Scan for the cell matching the given text and deliver its [X, Y] coordinate at center. 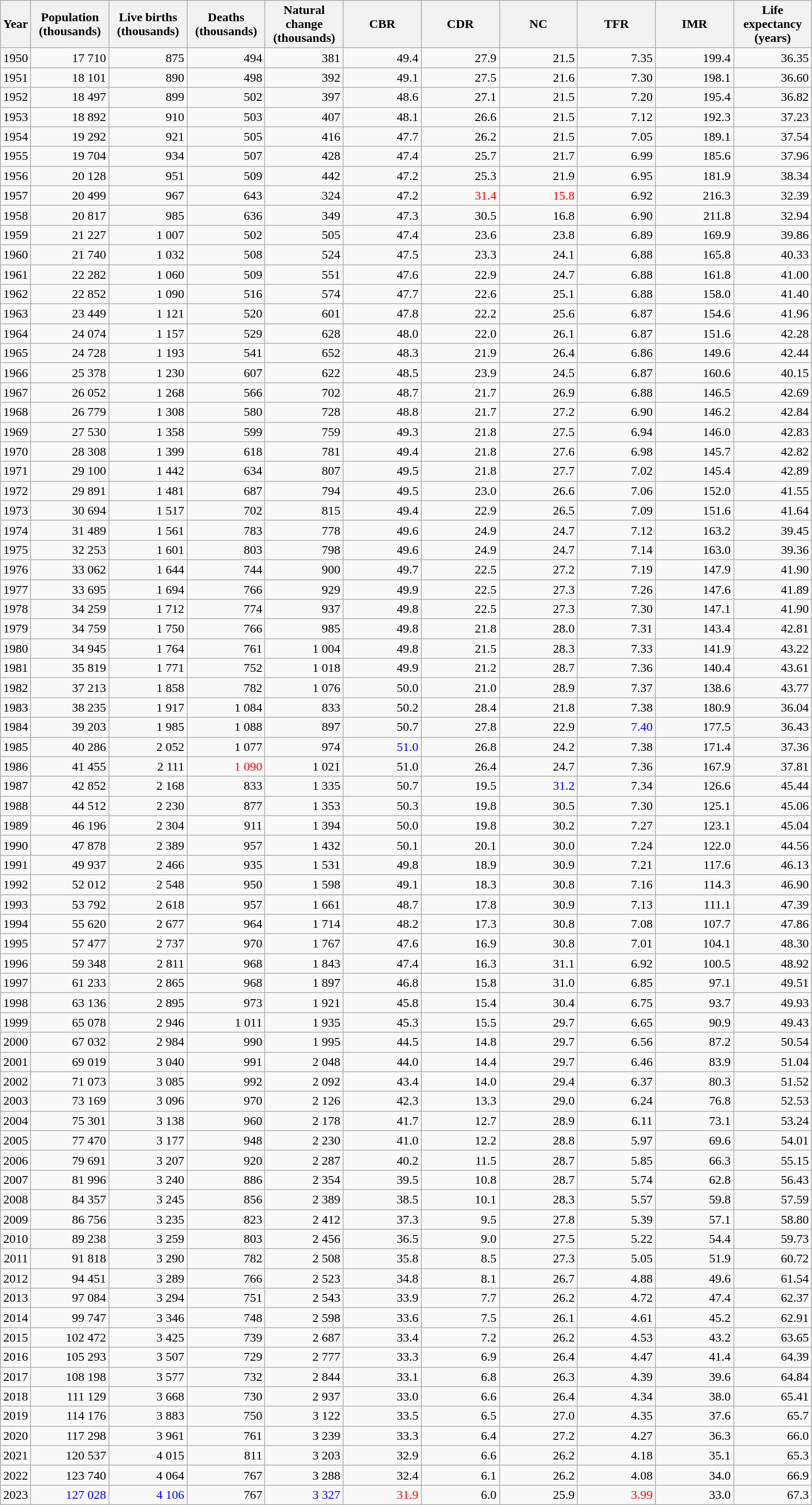
520 [226, 314]
43.2 [695, 1337]
29 100 [70, 471]
28.0 [539, 629]
48.92 [772, 964]
53 792 [70, 905]
2005 [16, 1140]
56.43 [772, 1180]
17.8 [460, 905]
25.7 [460, 156]
65.7 [772, 1416]
1955 [16, 156]
3 577 [148, 1377]
6.65 [616, 1022]
167.9 [695, 766]
12.2 [460, 1140]
42.69 [772, 393]
634 [226, 471]
1969 [16, 432]
2003 [16, 1101]
729 [226, 1357]
37.23 [772, 117]
1980 [16, 649]
7.16 [616, 884]
37.6 [695, 1416]
48.30 [772, 944]
89 238 [70, 1239]
1 076 [304, 688]
601 [304, 314]
750 [226, 1416]
1 712 [148, 609]
7.35 [616, 58]
19.5 [460, 786]
6.56 [616, 1042]
516 [226, 294]
7.01 [616, 944]
97 084 [70, 1298]
1960 [16, 254]
1 399 [148, 452]
75 301 [70, 1121]
2 737 [148, 944]
10.8 [460, 1180]
34.0 [695, 1475]
1 353 [304, 806]
27.7 [539, 471]
20.1 [460, 845]
26.8 [460, 747]
1 531 [304, 865]
2022 [16, 1475]
1981 [16, 668]
47.5 [382, 254]
TFR [616, 24]
2012 [16, 1278]
2 895 [148, 1003]
890 [148, 78]
211.8 [695, 215]
26.9 [539, 393]
599 [226, 432]
794 [304, 491]
618 [226, 452]
114 176 [70, 1416]
120 537 [70, 1455]
9.0 [460, 1239]
163.2 [695, 530]
652 [304, 353]
26 052 [70, 393]
62.91 [772, 1318]
27 530 [70, 432]
26 779 [70, 412]
3 245 [148, 1199]
3 239 [304, 1436]
1995 [16, 944]
5.39 [616, 1219]
2002 [16, 1081]
2 354 [304, 1180]
97.1 [695, 983]
2 811 [148, 964]
1957 [16, 195]
49.7 [382, 569]
52.53 [772, 1101]
2 178 [304, 1121]
30 694 [70, 510]
1953 [16, 117]
2023 [16, 1495]
503 [226, 117]
27.9 [460, 58]
2019 [16, 1416]
3 085 [148, 1081]
30.0 [539, 845]
50.1 [382, 845]
28.8 [539, 1140]
146.2 [695, 412]
32.4 [382, 1475]
40.2 [382, 1160]
26.5 [539, 510]
28 308 [70, 452]
53.24 [772, 1121]
6.37 [616, 1081]
2 946 [148, 1022]
42.82 [772, 452]
48.3 [382, 353]
2013 [16, 1298]
4 015 [148, 1455]
23.9 [460, 373]
628 [304, 334]
45.06 [772, 806]
64.84 [772, 1377]
64.39 [772, 1357]
67.3 [772, 1495]
1975 [16, 550]
910 [148, 117]
49.3 [382, 432]
6.95 [616, 176]
5.85 [616, 1160]
392 [304, 78]
69 019 [70, 1062]
140.4 [695, 668]
77 470 [70, 1140]
732 [226, 1377]
1 561 [148, 530]
49 937 [70, 865]
83.9 [695, 1062]
1 230 [148, 373]
146.0 [695, 432]
1 060 [148, 275]
17 710 [70, 58]
6.11 [616, 1121]
32 253 [70, 550]
1958 [16, 215]
42.44 [772, 353]
35.8 [382, 1259]
935 [226, 865]
1985 [16, 747]
48.2 [382, 924]
45.3 [382, 1022]
397 [304, 97]
498 [226, 78]
1 193 [148, 353]
160.6 [695, 373]
7.27 [616, 825]
1 077 [226, 747]
21 227 [70, 235]
3 259 [148, 1239]
1 694 [148, 589]
3 288 [304, 1475]
20 499 [70, 195]
123 740 [70, 1475]
42.83 [772, 432]
7.31 [616, 629]
36.60 [772, 78]
921 [148, 137]
3 294 [148, 1298]
45.44 [772, 786]
1 084 [226, 708]
21.2 [460, 668]
3 883 [148, 1416]
46.13 [772, 865]
1 921 [304, 1003]
7.02 [616, 471]
1993 [16, 905]
20 817 [70, 215]
7.33 [616, 649]
7.37 [616, 688]
6.1 [460, 1475]
169.9 [695, 235]
143.4 [695, 629]
161.8 [695, 275]
44 512 [70, 806]
163.0 [695, 550]
8.5 [460, 1259]
1 018 [304, 668]
2 687 [304, 1337]
728 [304, 412]
1 021 [304, 766]
192.3 [695, 117]
152.0 [695, 491]
622 [304, 373]
87.2 [695, 1042]
65.3 [772, 1455]
40 286 [70, 747]
2 456 [304, 1239]
1973 [16, 510]
1976 [16, 569]
1 843 [304, 964]
6.4 [460, 1436]
875 [148, 58]
41.00 [772, 275]
36.04 [772, 708]
66.3 [695, 1160]
57.59 [772, 1199]
17.3 [460, 924]
42.3 [382, 1101]
991 [226, 1062]
47 878 [70, 845]
2 598 [304, 1318]
23.8 [539, 235]
42.28 [772, 334]
42.81 [772, 629]
32.9 [382, 1455]
6.89 [616, 235]
189.1 [695, 137]
37 213 [70, 688]
37.96 [772, 156]
41.89 [772, 589]
2020 [16, 1436]
54.4 [695, 1239]
3 668 [148, 1396]
165.8 [695, 254]
CDR [460, 24]
38.5 [382, 1199]
967 [148, 195]
41.4 [695, 1357]
19 704 [70, 156]
43.77 [772, 688]
2014 [16, 1318]
58.80 [772, 1219]
4.34 [616, 1396]
1986 [16, 766]
2 844 [304, 1377]
39 203 [70, 727]
2 508 [304, 1259]
59 348 [70, 964]
541 [226, 353]
Deaths (thousands) [226, 24]
2 677 [148, 924]
934 [148, 156]
7.08 [616, 924]
4.47 [616, 1357]
34 259 [70, 609]
7.13 [616, 905]
125.1 [695, 806]
145.4 [695, 471]
7.09 [616, 510]
185.6 [695, 156]
1 432 [304, 845]
195.4 [695, 97]
73.1 [695, 1121]
1 358 [148, 432]
45.8 [382, 1003]
23 449 [70, 314]
2 466 [148, 865]
31.2 [539, 786]
100.5 [695, 964]
5.74 [616, 1180]
22.0 [460, 334]
34 759 [70, 629]
69.6 [695, 1140]
66.9 [772, 1475]
3 507 [148, 1357]
3 177 [148, 1140]
59.8 [695, 1199]
973 [226, 1003]
25.3 [460, 176]
24 074 [70, 334]
1971 [16, 471]
752 [226, 668]
3 240 [148, 1180]
5.97 [616, 1140]
7.19 [616, 569]
54.01 [772, 1140]
1988 [16, 806]
33 695 [70, 589]
416 [304, 137]
687 [226, 491]
11.5 [460, 1160]
27.1 [460, 97]
6.99 [616, 156]
643 [226, 195]
2006 [16, 1160]
99 747 [70, 1318]
107.7 [695, 924]
1956 [16, 176]
2 304 [148, 825]
158.0 [695, 294]
NC [539, 24]
60.72 [772, 1259]
607 [226, 373]
62.8 [695, 1180]
19 292 [70, 137]
442 [304, 176]
22 852 [70, 294]
974 [304, 747]
24.5 [539, 373]
2 092 [304, 1081]
62.37 [772, 1298]
43.61 [772, 668]
29 891 [70, 491]
86 756 [70, 1219]
24.1 [539, 254]
1 007 [148, 235]
751 [226, 1298]
21.6 [539, 78]
42.89 [772, 471]
6.46 [616, 1062]
2 777 [304, 1357]
33.5 [382, 1416]
Year [16, 24]
3 040 [148, 1062]
42 852 [70, 786]
138.6 [695, 688]
2018 [16, 1396]
39.86 [772, 235]
171.4 [695, 747]
25.1 [539, 294]
524 [304, 254]
55 620 [70, 924]
145.7 [695, 452]
4.72 [616, 1298]
38 235 [70, 708]
6.9 [460, 1357]
1961 [16, 275]
6.94 [616, 432]
6.86 [616, 353]
76.8 [695, 1101]
1 004 [304, 649]
46.8 [382, 983]
897 [304, 727]
783 [226, 530]
65.41 [772, 1396]
49.51 [772, 983]
4.61 [616, 1318]
50.54 [772, 1042]
102 472 [70, 1337]
41.64 [772, 510]
40.33 [772, 254]
84 357 [70, 1199]
1 308 [148, 412]
25.9 [539, 1495]
2 543 [304, 1298]
2 168 [148, 786]
1982 [16, 688]
1950 [16, 58]
2007 [16, 1180]
3 235 [148, 1219]
1962 [16, 294]
28.4 [460, 708]
1 268 [148, 393]
774 [226, 609]
730 [226, 1396]
2021 [16, 1455]
22.2 [460, 314]
18 101 [70, 78]
739 [226, 1337]
3 203 [304, 1455]
1951 [16, 78]
2 048 [304, 1062]
877 [226, 806]
2015 [16, 1337]
46 196 [70, 825]
1 394 [304, 825]
2 548 [148, 884]
7.26 [616, 589]
37.36 [772, 747]
80.3 [695, 1081]
51.52 [772, 1081]
67 032 [70, 1042]
964 [226, 924]
2010 [16, 1239]
26.3 [539, 1377]
31.1 [539, 964]
13.3 [460, 1101]
31.9 [382, 1495]
1966 [16, 373]
3.99 [616, 1495]
507 [226, 156]
49.43 [772, 1022]
23.0 [460, 491]
79 691 [70, 1160]
122.0 [695, 845]
23.3 [460, 254]
9.5 [460, 1219]
1 011 [226, 1022]
33.6 [382, 1318]
2004 [16, 1121]
147.6 [695, 589]
Population (thousands) [70, 24]
508 [226, 254]
3 138 [148, 1121]
4.27 [616, 1436]
114.3 [695, 884]
1974 [16, 530]
29.0 [539, 1101]
1996 [16, 964]
3 289 [148, 1278]
41.55 [772, 491]
149.6 [695, 353]
73 169 [70, 1101]
15.5 [460, 1022]
937 [304, 609]
6.98 [616, 452]
45.2 [695, 1318]
1997 [16, 983]
52 012 [70, 884]
6.5 [460, 1416]
18.9 [460, 865]
7.20 [616, 97]
177.5 [695, 727]
4 106 [148, 1495]
7.14 [616, 550]
4.35 [616, 1416]
2 111 [148, 766]
1998 [16, 1003]
10.1 [460, 1199]
44.56 [772, 845]
146.5 [695, 393]
48.1 [382, 117]
48.5 [382, 373]
25 378 [70, 373]
1964 [16, 334]
26.7 [539, 1278]
33.4 [382, 1337]
147.9 [695, 569]
50.2 [382, 708]
3 122 [304, 1416]
48.0 [382, 334]
47.8 [382, 314]
36.82 [772, 97]
45.04 [772, 825]
16.3 [460, 964]
42.84 [772, 412]
1 661 [304, 905]
41 455 [70, 766]
12.7 [460, 1121]
349 [304, 215]
39.36 [772, 550]
50.3 [382, 806]
63 136 [70, 1003]
1992 [16, 884]
36.5 [382, 1239]
27.0 [539, 1416]
154.6 [695, 314]
111.1 [695, 905]
1 517 [148, 510]
1 598 [304, 884]
216.3 [695, 195]
32.39 [772, 195]
3 425 [148, 1337]
566 [226, 393]
2 937 [304, 1396]
22 282 [70, 275]
1968 [16, 412]
1 601 [148, 550]
18 892 [70, 117]
126.6 [695, 786]
24.2 [539, 747]
4.18 [616, 1455]
24 728 [70, 353]
7.21 [616, 865]
16.8 [539, 215]
1979 [16, 629]
127 028 [70, 1495]
199.4 [695, 58]
381 [304, 58]
823 [226, 1219]
14.0 [460, 1081]
43.4 [382, 1081]
36.35 [772, 58]
6.75 [616, 1003]
2011 [16, 1259]
104.1 [695, 944]
1959 [16, 235]
117 298 [70, 1436]
911 [226, 825]
1 088 [226, 727]
16.9 [460, 944]
123.1 [695, 825]
929 [304, 589]
46.90 [772, 884]
1 995 [304, 1042]
960 [226, 1121]
407 [304, 117]
31 489 [70, 530]
1978 [16, 609]
1 771 [148, 668]
4 064 [148, 1475]
1994 [16, 924]
798 [304, 550]
18.3 [460, 884]
1 764 [148, 649]
31.4 [460, 195]
41.96 [772, 314]
2 865 [148, 983]
47.3 [382, 215]
20 128 [70, 176]
37.54 [772, 137]
1989 [16, 825]
32.94 [772, 215]
2 523 [304, 1278]
5.22 [616, 1239]
1 644 [148, 569]
886 [226, 1180]
781 [304, 452]
37.3 [382, 1219]
29.4 [539, 1081]
1952 [16, 97]
2016 [16, 1357]
14.4 [460, 1062]
51.9 [695, 1259]
23.6 [460, 235]
551 [304, 275]
7.2 [460, 1337]
900 [304, 569]
529 [226, 334]
3 096 [148, 1101]
48.8 [382, 412]
51.04 [772, 1062]
5.57 [616, 1199]
7.34 [616, 786]
63.65 [772, 1337]
39.5 [382, 1180]
93.7 [695, 1003]
44.0 [382, 1062]
Natural change (thousands) [304, 24]
1 032 [148, 254]
7.7 [460, 1298]
1970 [16, 452]
49.93 [772, 1003]
57.1 [695, 1219]
1984 [16, 727]
39.6 [695, 1377]
992 [226, 1081]
30.2 [539, 825]
7.06 [616, 491]
33.9 [382, 1298]
38.0 [695, 1396]
2 618 [148, 905]
428 [304, 156]
33 062 [70, 569]
815 [304, 510]
1 985 [148, 727]
4.08 [616, 1475]
1 750 [148, 629]
36.3 [695, 1436]
7.05 [616, 137]
6.8 [460, 1377]
920 [226, 1160]
141.9 [695, 649]
2 126 [304, 1101]
324 [304, 195]
8.1 [460, 1278]
1954 [16, 137]
2 984 [148, 1042]
31.0 [539, 983]
1 897 [304, 983]
18 497 [70, 97]
4.39 [616, 1377]
90.9 [695, 1022]
71 073 [70, 1081]
6.0 [460, 1495]
1999 [16, 1022]
2009 [16, 1219]
494 [226, 58]
1 481 [148, 491]
47.39 [772, 905]
5.05 [616, 1259]
1991 [16, 865]
759 [304, 432]
33.1 [382, 1377]
Life expectancy (years) [772, 24]
1 767 [304, 944]
21 740 [70, 254]
181.9 [695, 176]
1990 [16, 845]
Live births (thousands) [148, 24]
2 412 [304, 1219]
27.6 [539, 452]
43.22 [772, 649]
48.6 [382, 97]
198.1 [695, 78]
744 [226, 569]
37.81 [772, 766]
7.5 [460, 1318]
4.53 [616, 1337]
2017 [16, 1377]
1965 [16, 353]
3 207 [148, 1160]
574 [304, 294]
40.15 [772, 373]
2001 [16, 1062]
34 945 [70, 649]
91 818 [70, 1259]
1963 [16, 314]
25.6 [539, 314]
59.73 [772, 1239]
3 346 [148, 1318]
1972 [16, 491]
948 [226, 1140]
61 233 [70, 983]
6.85 [616, 983]
14.8 [460, 1042]
41.0 [382, 1140]
3 290 [148, 1259]
1967 [16, 393]
1 858 [148, 688]
1 917 [148, 708]
15.4 [460, 1003]
1 335 [304, 786]
3 327 [304, 1495]
1983 [16, 708]
636 [226, 215]
CBR [382, 24]
61.54 [772, 1278]
36.43 [772, 727]
65 078 [70, 1022]
41.40 [772, 294]
55.15 [772, 1160]
108 198 [70, 1377]
856 [226, 1199]
6.24 [616, 1101]
44.5 [382, 1042]
811 [226, 1455]
35.1 [695, 1455]
899 [148, 97]
1 714 [304, 924]
3 961 [148, 1436]
748 [226, 1318]
35 819 [70, 668]
81 996 [70, 1180]
21.0 [460, 688]
1 935 [304, 1022]
1 442 [148, 471]
2000 [16, 1042]
1 121 [148, 314]
1987 [16, 786]
39.45 [772, 530]
66.0 [772, 1436]
94 451 [70, 1278]
7.40 [616, 727]
47.86 [772, 924]
117.6 [695, 865]
2008 [16, 1199]
180.9 [695, 708]
57 477 [70, 944]
22.6 [460, 294]
34.8 [382, 1278]
2 287 [304, 1160]
147.1 [695, 609]
990 [226, 1042]
105 293 [70, 1357]
950 [226, 884]
IMR [695, 24]
41.7 [382, 1121]
951 [148, 176]
778 [304, 530]
4.88 [616, 1278]
1 157 [148, 334]
7.24 [616, 845]
30.4 [539, 1003]
580 [226, 412]
1977 [16, 589]
2 052 [148, 747]
38.34 [772, 176]
111 129 [70, 1396]
807 [304, 471]
